Pinpoint the cell where the given text exists, returning its (x, y) midpoint coordinate. 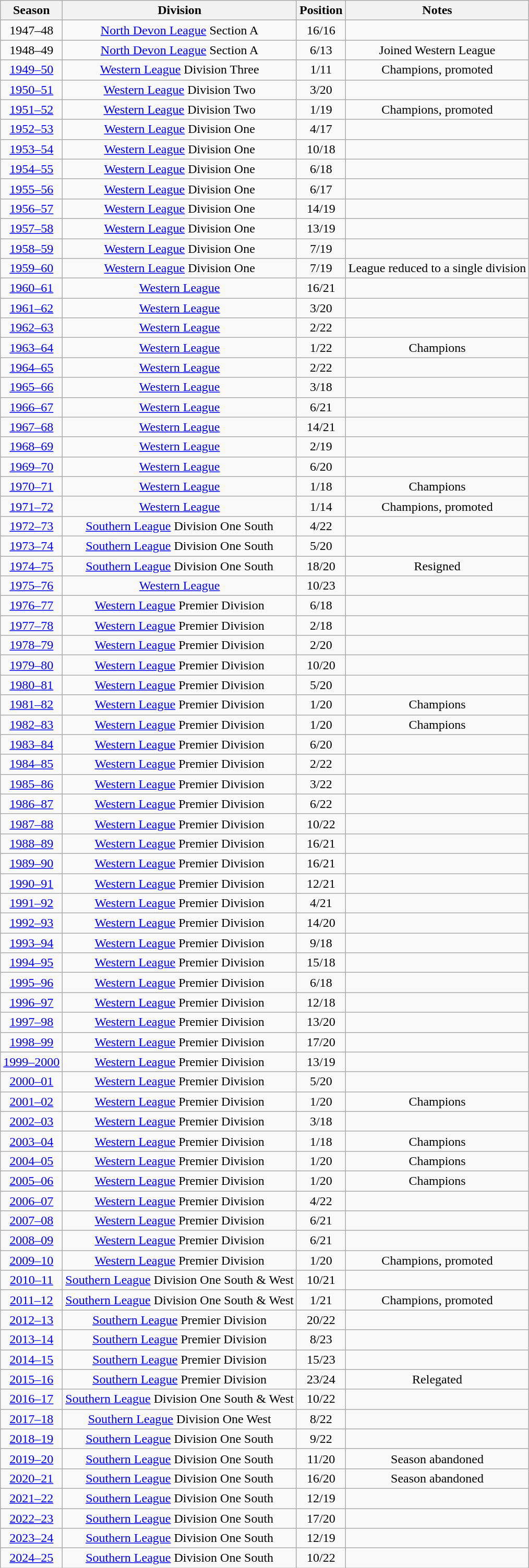
2002–03 (31, 1121)
2024–25 (31, 1558)
1970–71 (31, 486)
2019–20 (31, 1459)
20/22 (321, 1320)
1964–65 (31, 367)
1978–79 (31, 645)
1993–94 (31, 943)
1953–54 (31, 149)
1/14 (321, 506)
2009–10 (31, 1260)
Western League Division Three (179, 70)
1968–69 (31, 447)
1982–83 (31, 725)
2023–24 (31, 1538)
2005–06 (31, 1181)
1990–91 (31, 884)
12/18 (321, 1002)
1969–70 (31, 467)
8/23 (321, 1340)
1988–89 (31, 843)
2006–07 (31, 1200)
1949–50 (31, 70)
1966–67 (31, 407)
1997–98 (31, 1022)
1977–78 (31, 626)
2010–11 (31, 1280)
2016–17 (31, 1399)
1998–99 (31, 1042)
Position (321, 10)
1947–48 (31, 30)
2017–18 (31, 1419)
10/20 (321, 665)
1976–77 (31, 606)
1992–93 (31, 923)
League reduced to a single division (437, 268)
1951–52 (31, 109)
1/11 (321, 70)
Relegated (437, 1379)
2022–23 (31, 1518)
1957–58 (31, 228)
1950–51 (31, 90)
1/22 (321, 348)
1954–55 (31, 169)
2013–14 (31, 1340)
1995–96 (31, 983)
Southern League Division One West (179, 1419)
6/13 (321, 50)
10/21 (321, 1280)
2003–04 (31, 1141)
9/22 (321, 1439)
1971–72 (31, 506)
14/19 (321, 209)
1994–95 (31, 963)
Division (179, 10)
6/22 (321, 804)
16/20 (321, 1478)
1/21 (321, 1300)
1985–86 (31, 784)
6/17 (321, 189)
1952–53 (31, 129)
1987–88 (31, 824)
1972–73 (31, 526)
2/20 (321, 645)
1991–92 (31, 903)
15/23 (321, 1359)
1955–56 (31, 189)
1956–57 (31, 209)
2004–05 (31, 1161)
1960–61 (31, 288)
1986–87 (31, 804)
18/20 (321, 566)
1967–68 (31, 427)
2018–19 (31, 1439)
1958–59 (31, 249)
1962–63 (31, 328)
1980–81 (31, 685)
3/22 (321, 784)
2020–21 (31, 1478)
8/22 (321, 1419)
2/19 (321, 447)
1948–49 (31, 50)
2000–01 (31, 1082)
1975–76 (31, 586)
13/20 (321, 1022)
15/18 (321, 963)
2015–16 (31, 1379)
1963–64 (31, 348)
2001–02 (31, 1101)
Notes (437, 10)
10/23 (321, 586)
1989–90 (31, 863)
1974–75 (31, 566)
2/18 (321, 626)
2008–09 (31, 1241)
2021–22 (31, 1498)
Resigned (437, 566)
1983–84 (31, 744)
12/21 (321, 884)
1961–62 (31, 308)
Season (31, 10)
14/20 (321, 923)
1999–2000 (31, 1062)
1/19 (321, 109)
10/18 (321, 149)
16/16 (321, 30)
23/24 (321, 1379)
4/17 (321, 129)
2007–08 (31, 1221)
1996–97 (31, 1002)
1965–66 (31, 387)
1959–60 (31, 268)
1984–85 (31, 764)
1979–80 (31, 665)
1981–82 (31, 705)
1973–74 (31, 546)
Joined Western League (437, 50)
2014–15 (31, 1359)
2011–12 (31, 1300)
11/20 (321, 1459)
4/21 (321, 903)
9/18 (321, 943)
2012–13 (31, 1320)
14/21 (321, 427)
